Determine the [X, Y] coordinate at the center of the cell enclosing the given text.  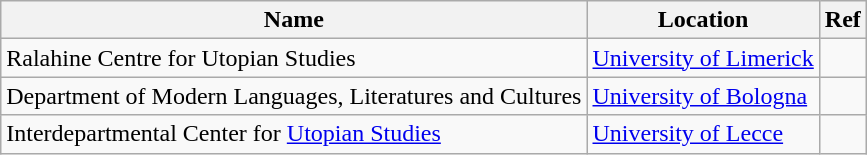
Department of Modern Languages, Literatures and Cultures [294, 96]
University of Limerick [703, 58]
Interdepartmental Center for Utopian Studies [294, 134]
Location [703, 20]
Ralahine Centre for Utopian Studies [294, 58]
University of Lecce [703, 134]
University of Bologna [703, 96]
Name [294, 20]
Ref [842, 20]
